Find where the given text appears and provide that cell's center as (X, Y) coordinate. 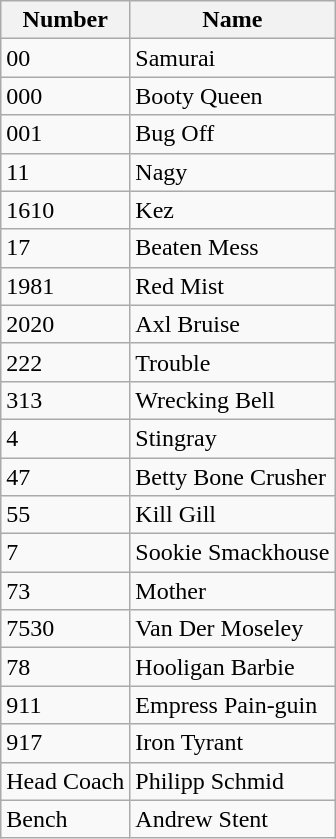
Samurai (232, 58)
911 (66, 705)
001 (66, 134)
000 (66, 96)
Kill Gill (232, 515)
Beaten Mess (232, 248)
Mother (232, 591)
222 (66, 362)
Iron Tyrant (232, 743)
78 (66, 667)
Sookie Smackhouse (232, 553)
Kez (232, 210)
1981 (66, 286)
Empress Pain-guin (232, 705)
Head Coach (66, 781)
55 (66, 515)
47 (66, 477)
Wrecking Bell (232, 400)
Betty Bone Crusher (232, 477)
7 (66, 553)
Bench (66, 819)
7530 (66, 629)
1610 (66, 210)
313 (66, 400)
Red Mist (232, 286)
Van Der Moseley (232, 629)
Nagy (232, 172)
Philipp Schmid (232, 781)
Trouble (232, 362)
2020 (66, 324)
4 (66, 438)
73 (66, 591)
Booty Queen (232, 96)
917 (66, 743)
Stingray (232, 438)
Hooligan Barbie (232, 667)
Bug Off (232, 134)
00 (66, 58)
11 (66, 172)
Andrew Stent (232, 819)
Number (66, 20)
Axl Bruise (232, 324)
17 (66, 248)
Name (232, 20)
